Find where the given text appears and provide that cell's center as (x, y) coordinate. 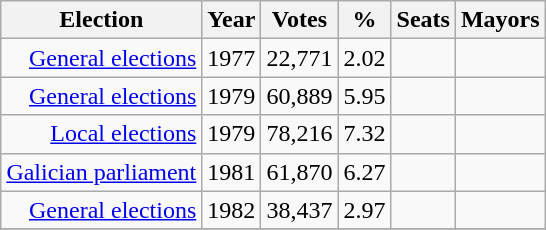
Mayors (500, 20)
6.27 (364, 172)
1982 (232, 210)
Galician parliament (102, 172)
22,771 (300, 58)
78,216 (300, 134)
Election (102, 20)
38,437 (300, 210)
% (364, 20)
2.97 (364, 210)
60,889 (300, 96)
Votes (300, 20)
Seats (423, 20)
Year (232, 20)
1981 (232, 172)
Local elections (102, 134)
7.32 (364, 134)
1977 (232, 58)
2.02 (364, 58)
61,870 (300, 172)
5.95 (364, 96)
